Provide the [X, Y] coordinate of the cell's center where the given text is located.  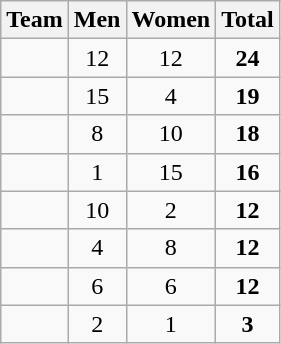
16 [248, 172]
Team [35, 20]
24 [248, 58]
Women [171, 20]
3 [248, 324]
Men [97, 20]
19 [248, 96]
18 [248, 134]
Total [248, 20]
